Search for the cell housing the specified text and yield its (x, y) center coordinate. 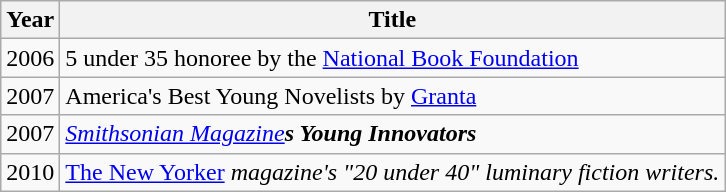
2006 (30, 58)
The New Yorker magazine's "20 under 40" luminary fiction writers. (392, 172)
Smithsonian Magazines Young Innovators (392, 134)
2010 (30, 172)
5 under 35 honoree by the National Book Foundation (392, 58)
America's Best Young Novelists by Granta (392, 96)
Title (392, 20)
Year (30, 20)
